Scan for the cell matching the given text and deliver its (x, y) coordinate at center. 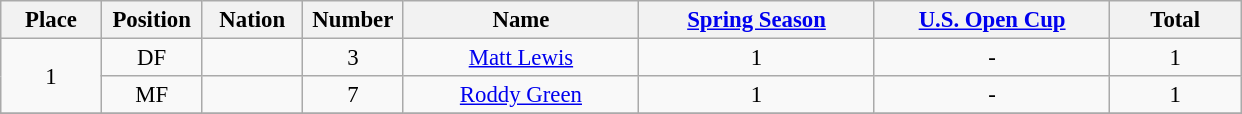
Total (1176, 20)
Matt Lewis (521, 58)
Name (521, 20)
MF (152, 95)
7 (354, 95)
Position (152, 20)
Place (52, 20)
DF (152, 58)
U.S. Open Cup (992, 20)
Roddy Green (521, 95)
Spring Season (757, 20)
3 (354, 58)
Number (354, 20)
Nation (252, 20)
